Search for the cell housing the specified text and yield its (X, Y) center coordinate. 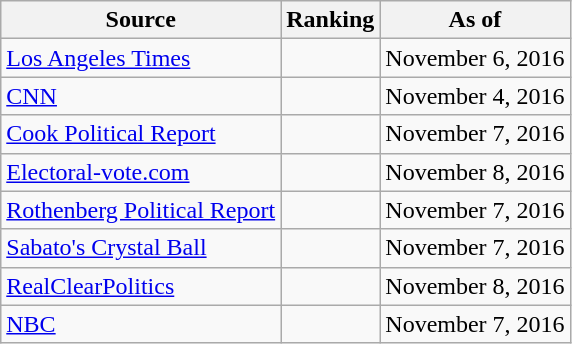
November 4, 2016 (475, 96)
As of (475, 20)
NBC (141, 324)
November 6, 2016 (475, 58)
Source (141, 20)
Cook Political Report (141, 134)
Rothenberg Political Report (141, 210)
Sabato's Crystal Ball (141, 248)
CNN (141, 96)
RealClearPolitics (141, 286)
Los Angeles Times (141, 58)
Ranking (330, 20)
Electoral-vote.com (141, 172)
